Capture the cell that displays the provided text and extract its [X, Y] central coordinate. 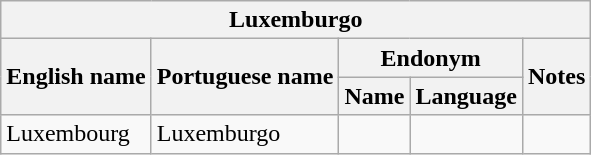
Notes [556, 77]
Portuguese name [245, 77]
Luxembourg [76, 134]
Name [374, 96]
Endonym [430, 58]
Language [466, 96]
English name [76, 77]
